Pinpoint the cell where the given text exists, returning its (x, y) midpoint coordinate. 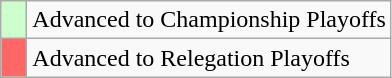
Advanced to Relegation Playoffs (210, 58)
Advanced to Championship Playoffs (210, 20)
